Find where the given text appears and provide that cell's center as (x, y) coordinate. 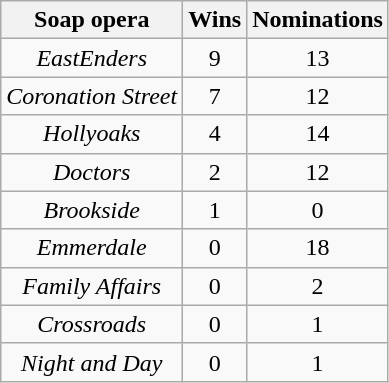
4 (215, 134)
Nominations (318, 20)
Night and Day (92, 362)
9 (215, 58)
14 (318, 134)
Wins (215, 20)
13 (318, 58)
Emmerdale (92, 248)
Coronation Street (92, 96)
Brookside (92, 210)
Soap opera (92, 20)
Doctors (92, 172)
18 (318, 248)
EastEnders (92, 58)
Hollyoaks (92, 134)
Family Affairs (92, 286)
7 (215, 96)
Crossroads (92, 324)
